Scan for the cell matching the given text and deliver its [X, Y] coordinate at center. 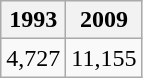
1993 [34, 20]
11,155 [104, 58]
2009 [104, 20]
4,727 [34, 58]
